Scan for the cell matching the given text and deliver its [X, Y] coordinate at center. 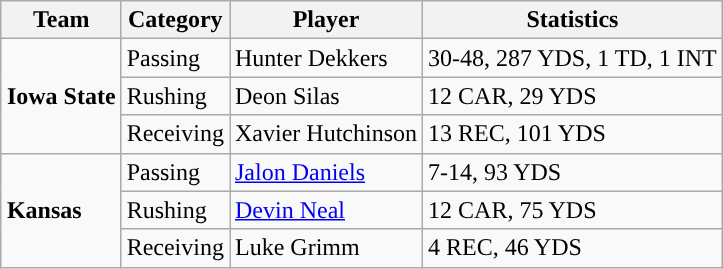
Luke Grimm [326, 248]
13 REC, 101 YDS [573, 134]
Team [61, 20]
7-14, 93 YDS [573, 172]
Jalon Daniels [326, 172]
Iowa State [61, 96]
Player [326, 20]
30-48, 287 YDS, 1 TD, 1 INT [573, 58]
Xavier Hutchinson [326, 134]
12 CAR, 29 YDS [573, 96]
Category [175, 20]
Hunter Dekkers [326, 58]
12 CAR, 75 YDS [573, 210]
Devin Neal [326, 210]
4 REC, 46 YDS [573, 248]
Deon Silas [326, 96]
Statistics [573, 20]
Kansas [61, 210]
